Identify which cell holds the provided text, then report its (x, y) central coordinate. 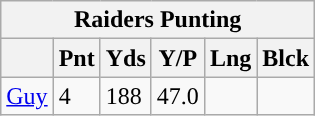
47.0 (178, 96)
4 (76, 96)
Y/P (178, 58)
Yds (126, 58)
Raiders Punting (158, 20)
188 (126, 96)
Guy (27, 96)
Blck (286, 58)
Lng (230, 58)
Pnt (76, 58)
